Return the [X, Y] coordinate for the center point of the cell that contains the specified text.  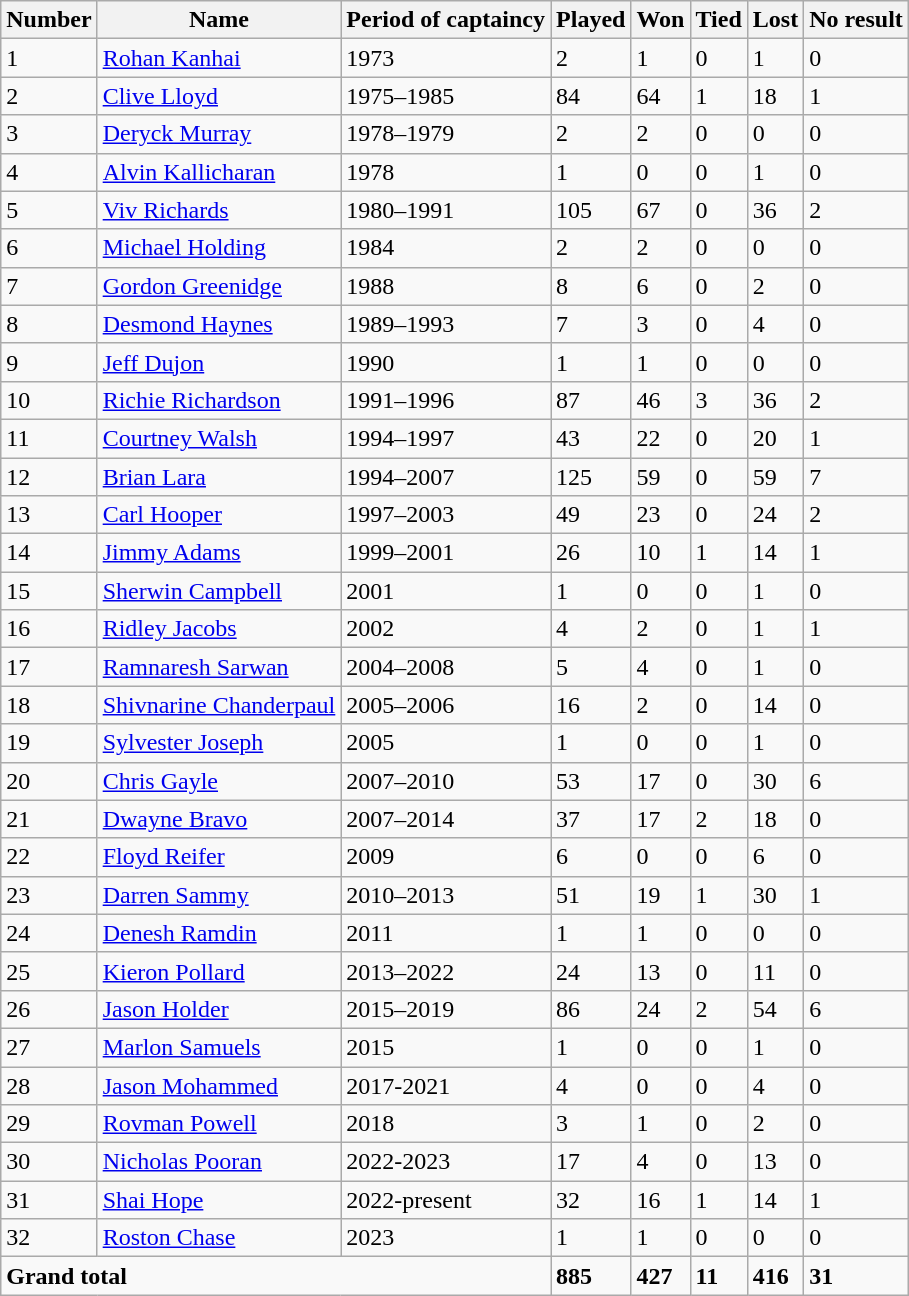
21 [49, 819]
1994–1997 [446, 438]
Darren Sammy [219, 895]
2015 [446, 1047]
Carl Hooper [219, 515]
Shivnarine Chanderpaul [219, 705]
Alvin Kallicharan [219, 172]
84 [591, 96]
Richie Richardson [219, 400]
2022-present [446, 1200]
2018 [446, 1124]
43 [591, 438]
1989–1993 [446, 324]
1994–2007 [446, 477]
Courtney Walsh [219, 438]
Sylvester Joseph [219, 743]
12 [49, 477]
Ramnaresh Sarwan [219, 667]
Floyd Reifer [219, 857]
Clive Lloyd [219, 96]
46 [660, 400]
2017-2021 [446, 1085]
Won [660, 20]
15 [49, 591]
Jason Holder [219, 1009]
Shai Hope [219, 1200]
67 [660, 210]
Dwayne Bravo [219, 819]
2005–2006 [446, 705]
Kieron Pollard [219, 971]
Roston Chase [219, 1238]
No result [856, 20]
Gordon Greenidge [219, 286]
Jimmy Adams [219, 553]
Lost [775, 20]
2005 [446, 743]
37 [591, 819]
1975–1985 [446, 96]
1978 [446, 172]
86 [591, 1009]
Sherwin Campbell [219, 591]
29 [49, 1124]
2002 [446, 629]
Number [49, 20]
Period of captaincy [446, 20]
Chris Gayle [219, 781]
Deryck Murray [219, 134]
1973 [446, 58]
87 [591, 400]
Jeff Dujon [219, 362]
1991–1996 [446, 400]
2023 [446, 1238]
Denesh Ramdin [219, 933]
416 [775, 1276]
1997–2003 [446, 515]
2007–2010 [446, 781]
28 [49, 1085]
Tied [718, 20]
49 [591, 515]
64 [660, 96]
Michael Holding [219, 248]
1984 [446, 248]
25 [49, 971]
1978–1979 [446, 134]
Brian Lara [219, 477]
9 [49, 362]
2011 [446, 933]
Rovman Powell [219, 1124]
54 [775, 1009]
Viv Richards [219, 210]
Jason Mohammed [219, 1085]
1988 [446, 286]
Name [219, 20]
Nicholas Pooran [219, 1162]
1990 [446, 362]
51 [591, 895]
1980–1991 [446, 210]
125 [591, 477]
27 [49, 1047]
1999–2001 [446, 553]
2022-2023 [446, 1162]
Ridley Jacobs [219, 629]
Grand total [276, 1276]
2013–2022 [446, 971]
427 [660, 1276]
Rohan Kanhai [219, 58]
2010–2013 [446, 895]
2009 [446, 857]
Desmond Haynes [219, 324]
Played [591, 20]
2015–2019 [446, 1009]
105 [591, 210]
53 [591, 781]
885 [591, 1276]
2007–2014 [446, 819]
2004–2008 [446, 667]
Marlon Samuels [219, 1047]
2001 [446, 591]
